Find where the given text appears and provide that cell's center as (X, Y) coordinate. 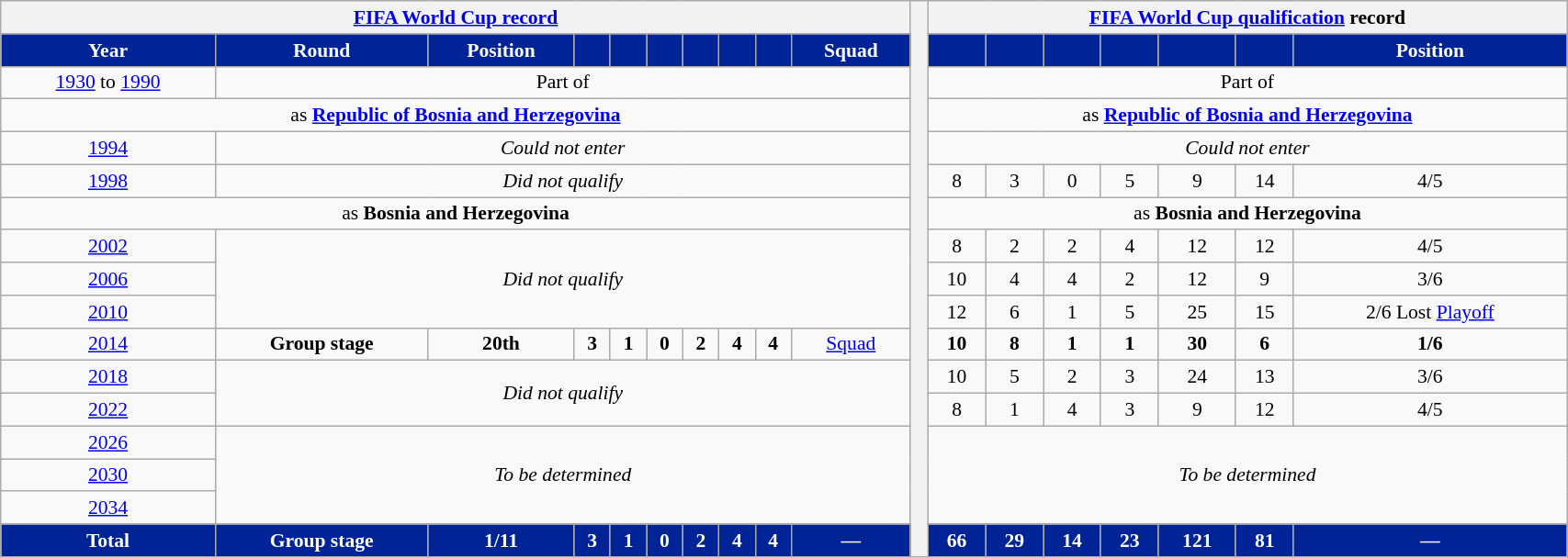
20th (502, 344)
2022 (108, 410)
2010 (108, 312)
2034 (108, 508)
Year (108, 50)
2014 (108, 344)
25 (1197, 312)
2026 (108, 442)
1994 (108, 149)
2006 (108, 279)
121 (1197, 541)
15 (1264, 312)
66 (957, 541)
FIFA World Cup qualification record (1247, 17)
1998 (108, 181)
2030 (108, 475)
1/11 (502, 541)
30 (1197, 344)
2002 (108, 247)
2/6 Lost Playoff (1430, 312)
24 (1197, 377)
Total (108, 541)
13 (1264, 377)
1/6 (1430, 344)
29 (1014, 541)
81 (1264, 541)
FIFA World Cup record (456, 17)
23 (1130, 541)
1930 to 1990 (108, 83)
Round (321, 50)
2018 (108, 377)
